Return (X, Y) of the center of cell containing provided text 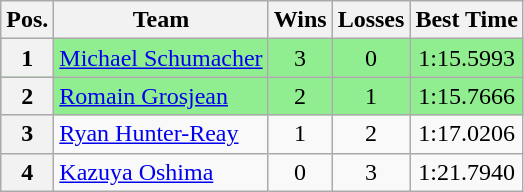
Team (161, 20)
Romain Grosjean (161, 96)
Best Time (467, 20)
4 (28, 172)
Pos. (28, 20)
Ryan Hunter-Reay (161, 134)
Kazuya Oshima (161, 172)
Losses (371, 20)
Michael Schumacher (161, 58)
1:21.7940 (467, 172)
1:15.5993 (467, 58)
Wins (300, 20)
1:17.0206 (467, 134)
1:15.7666 (467, 96)
